Output the [X, Y] coordinate of the center of the cell containing the given text.  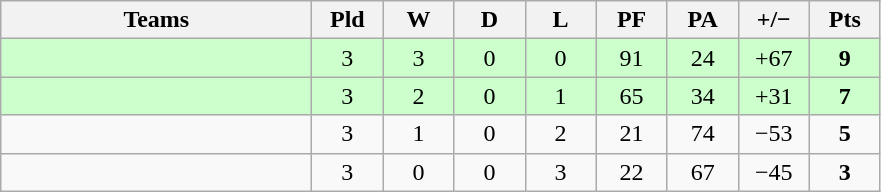
Pld [348, 20]
24 [702, 58]
9 [844, 58]
Teams [156, 20]
74 [702, 134]
+31 [774, 96]
+/− [774, 20]
D [490, 20]
7 [844, 96]
34 [702, 96]
5 [844, 134]
−45 [774, 172]
21 [632, 134]
67 [702, 172]
22 [632, 172]
PF [632, 20]
91 [632, 58]
W [418, 20]
65 [632, 96]
L [560, 20]
PA [702, 20]
−53 [774, 134]
+67 [774, 58]
Pts [844, 20]
